Detect which cell encompasses the target text, then output its [x, y] center coordinate. 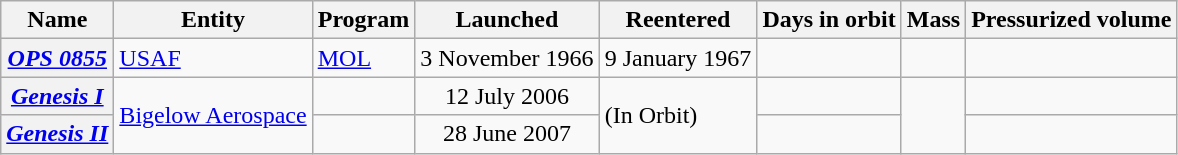
3 November 1966 [507, 58]
Days in orbit [829, 20]
Launched [507, 20]
9 January 1967 [678, 58]
Reentered [678, 20]
12 July 2006 [507, 96]
Mass [933, 20]
Genesis I [58, 96]
28 June 2007 [507, 134]
OPS 0855 [58, 58]
(In Orbit) [678, 115]
Program [364, 20]
Pressurized volume [1072, 20]
Genesis II [58, 134]
Name [58, 20]
MOL [364, 58]
Bigelow Aerospace [213, 115]
USAF [213, 58]
Entity [213, 20]
